Scan for the cell matching the given text and deliver its (x, y) coordinate at center. 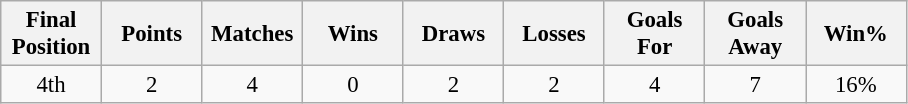
16% (856, 85)
Points (152, 34)
0 (354, 85)
Wins (354, 34)
Goals Away (756, 34)
7 (756, 85)
4th (52, 85)
Losses (554, 34)
Matches (252, 34)
Draws (454, 34)
Goals For (654, 34)
Final Position (52, 34)
Win% (856, 34)
